Provide the [X, Y] coordinate of the cell's center where the given text is located.  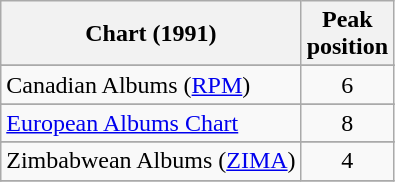
4 [347, 161]
European Albums Chart [151, 123]
Peakposition [347, 34]
8 [347, 123]
Chart (1991) [151, 34]
Canadian Albums (RPM) [151, 85]
Zimbabwean Albums (ZIMA) [151, 161]
6 [347, 85]
